From the cell containing the given text, extract its center point as [x, y] coordinate. 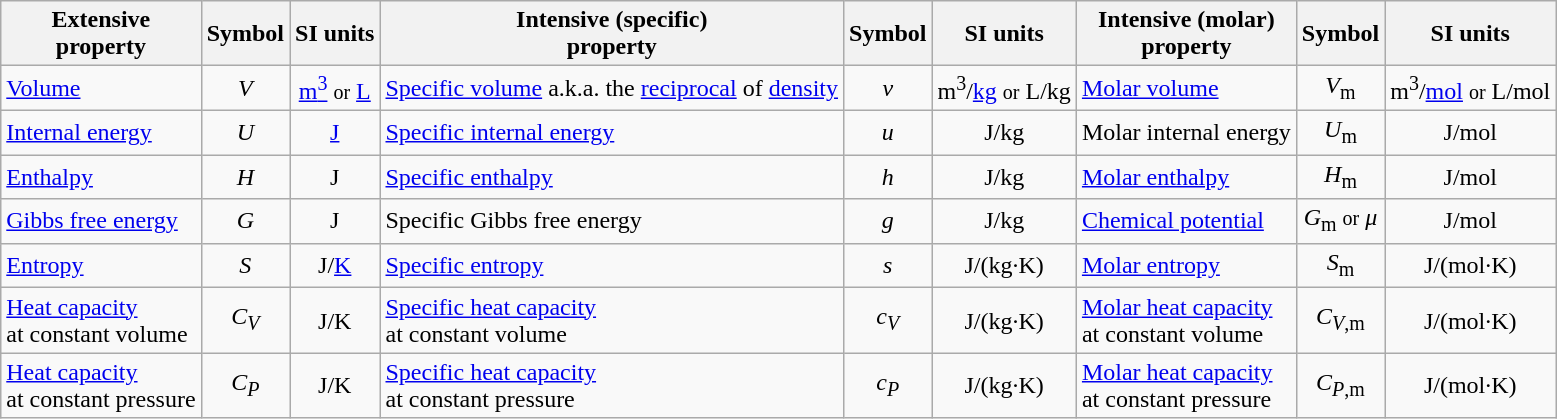
cV [888, 320]
Heat capacity at constant volume [101, 320]
Intensive (molar)property [1186, 34]
Molar internal energy [1186, 132]
Molar volume [1186, 88]
v [888, 88]
Molar heat capacity at constant pressure [1186, 386]
Hm [1340, 177]
Specific entropy [612, 265]
Specific internal energy [612, 132]
Molar entropy [1186, 265]
s [888, 265]
m3/mol or L/mol [1470, 88]
Um [1340, 132]
Intensive (specific)property [612, 34]
Specific Gibbs free energy [612, 221]
g [888, 221]
Internal energy [101, 132]
cP [888, 386]
CV [245, 320]
Specific heat capacity at constant volume [612, 320]
Heat capacity at constant pressure [101, 386]
Entropy [101, 265]
Gibbs free energy [101, 221]
U [245, 132]
Volume [101, 88]
Gm or μ [1340, 221]
CP,m [1340, 386]
G [245, 221]
V [245, 88]
CV,m [1340, 320]
Extensiveproperty [101, 34]
Vm [1340, 88]
m3 or L [335, 88]
m3/kg or L/kg [1004, 88]
Specific heat capacity at constant pressure [612, 386]
CP [245, 386]
Specific enthalpy [612, 177]
Sm [1340, 265]
S [245, 265]
Molar enthalpy [1186, 177]
H [245, 177]
Specific volume a.k.a. the reciprocal of density [612, 88]
Enthalpy [101, 177]
Molar heat capacity at constant volume [1186, 320]
Chemical potential [1186, 221]
h [888, 177]
u [888, 132]
